Identify which cell holds the provided text, then report its (X, Y) central coordinate. 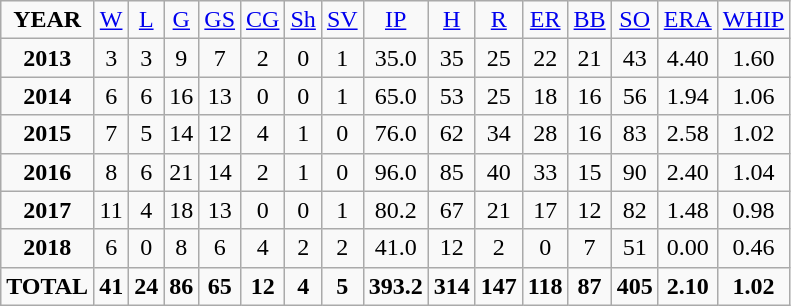
67 (452, 210)
86 (182, 286)
SV (342, 20)
118 (545, 286)
1.04 (753, 172)
H (452, 20)
147 (498, 286)
1.48 (688, 210)
35 (452, 58)
1.60 (753, 58)
1.94 (688, 96)
85 (452, 172)
405 (634, 286)
2018 (48, 248)
YEAR (48, 20)
34 (498, 134)
IP (396, 20)
53 (452, 96)
0.98 (753, 210)
GS (220, 20)
2014 (48, 96)
2015 (48, 134)
WHIP (753, 20)
96.0 (396, 172)
51 (634, 248)
15 (590, 172)
L (146, 20)
1.06 (753, 96)
40 (498, 172)
2.10 (688, 286)
TOTAL (48, 286)
41 (112, 286)
90 (634, 172)
CG (263, 20)
17 (545, 210)
SO (634, 20)
33 (545, 172)
9 (182, 58)
4.40 (688, 58)
314 (452, 286)
35.0 (396, 58)
0.00 (688, 248)
28 (545, 134)
R (498, 20)
65.0 (396, 96)
0.46 (753, 248)
76.0 (396, 134)
2017 (48, 210)
11 (112, 210)
62 (452, 134)
G (182, 20)
43 (634, 58)
393.2 (396, 286)
65 (220, 286)
2013 (48, 58)
2.40 (688, 172)
87 (590, 286)
ER (545, 20)
2.58 (688, 134)
56 (634, 96)
2016 (48, 172)
Sh (303, 20)
82 (634, 210)
83 (634, 134)
ERA (688, 20)
BB (590, 20)
22 (545, 58)
80.2 (396, 210)
W (112, 20)
24 (146, 286)
41.0 (396, 248)
